Return [X, Y] of the center of cell containing provided text 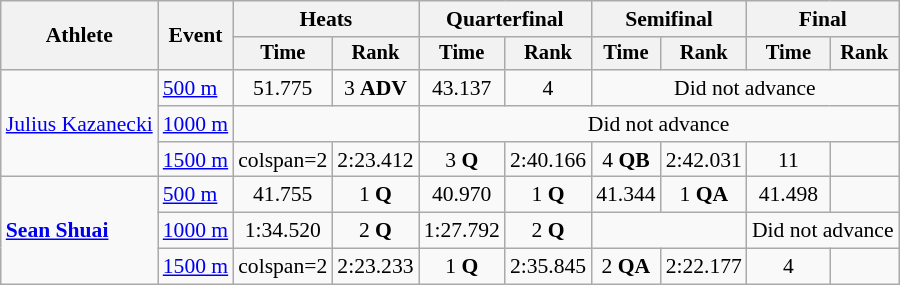
2:40.166 [548, 160]
3 Q [462, 160]
2:42.031 [704, 160]
Sean Shuai [80, 230]
Heats [326, 19]
43.137 [462, 88]
4 QB [626, 160]
40.970 [462, 195]
1:34.520 [282, 231]
41.498 [788, 195]
11 [788, 160]
Athlete [80, 36]
3 ADV [375, 88]
2:23.412 [375, 160]
Julius Kazanecki [80, 124]
Semifinal [669, 19]
2:35.845 [548, 267]
Quarterfinal [506, 19]
2:23.233 [375, 267]
2 QA [626, 267]
41.344 [626, 195]
2:22.177 [704, 267]
Final [823, 19]
Event [196, 36]
51.775 [282, 88]
41.755 [282, 195]
1 QA [704, 195]
1:27.792 [462, 231]
